Identify which cell holds the provided text, then report its (x, y) central coordinate. 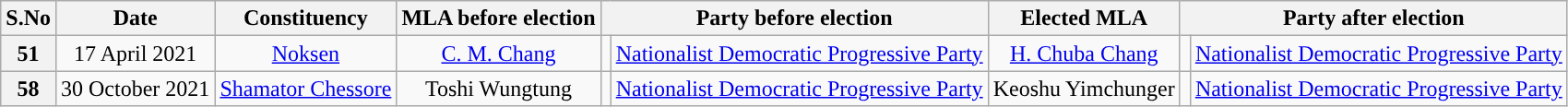
C. M. Chang (498, 53)
Date (135, 18)
Toshi Wungtung (498, 89)
Keoshu Yimchunger (1084, 89)
MLA before election (498, 18)
30 October 2021 (135, 89)
Elected MLA (1084, 18)
51 (29, 53)
Noksen (306, 53)
S.No (29, 18)
Party after election (1373, 18)
Shamator Chessore (306, 89)
H. Chuba Chang (1084, 53)
17 April 2021 (135, 53)
58 (29, 89)
Constituency (306, 18)
Party before election (794, 18)
